Extract the (X, Y) coordinate from the center of the cell holding the provided text.  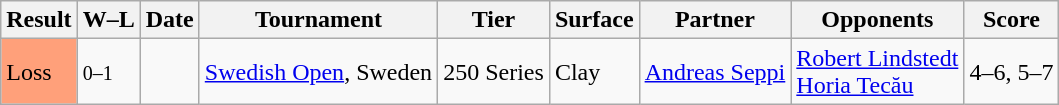
Tournament (318, 20)
Surface (594, 20)
4–6, 5–7 (1012, 72)
Score (1012, 20)
Clay (594, 72)
Result (39, 20)
Swedish Open, Sweden (318, 72)
Partner (715, 20)
Date (170, 20)
Loss (39, 72)
Robert Lindstedt Horia Tecău (878, 72)
Tier (494, 20)
W–L (108, 20)
0–1 (108, 72)
250 Series (494, 72)
Opponents (878, 20)
Andreas Seppi (715, 72)
